Output the (X, Y) coordinate of the center of the cell containing the given text.  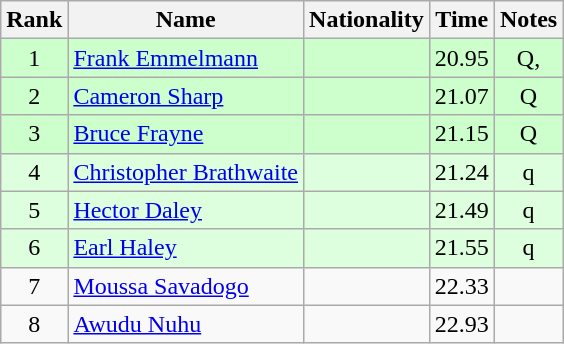
Moussa Savadogo (186, 286)
5 (34, 210)
Notes (528, 20)
2 (34, 96)
21.55 (462, 248)
1 (34, 58)
21.07 (462, 96)
Nationality (367, 20)
3 (34, 134)
20.95 (462, 58)
4 (34, 172)
21.49 (462, 210)
Awudu Nuhu (186, 324)
Bruce Frayne (186, 134)
Name (186, 20)
Time (462, 20)
Rank (34, 20)
8 (34, 324)
Q, (528, 58)
7 (34, 286)
6 (34, 248)
22.33 (462, 286)
Cameron Sharp (186, 96)
Hector Daley (186, 210)
Earl Haley (186, 248)
Frank Emmelmann (186, 58)
21.24 (462, 172)
21.15 (462, 134)
Christopher Brathwaite (186, 172)
22.93 (462, 324)
